Capture the cell that displays the provided text and extract its [X, Y] central coordinate. 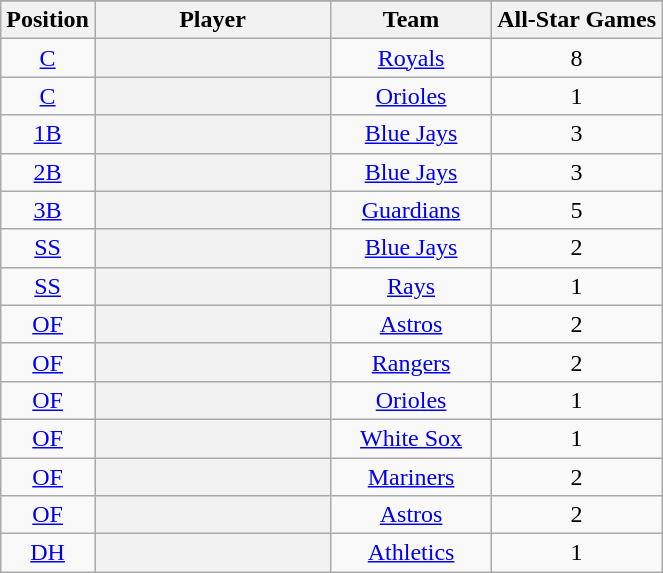
1B [48, 134]
DH [48, 553]
5 [577, 210]
Team [412, 20]
2B [48, 172]
Position [48, 20]
Rays [412, 286]
Royals [412, 58]
Player [212, 20]
Mariners [412, 477]
Athletics [412, 553]
3B [48, 210]
White Sox [412, 438]
8 [577, 58]
All-Star Games [577, 20]
Guardians [412, 210]
Rangers [412, 362]
